Return the [x, y] coordinate for the center point of the cell that contains the specified text.  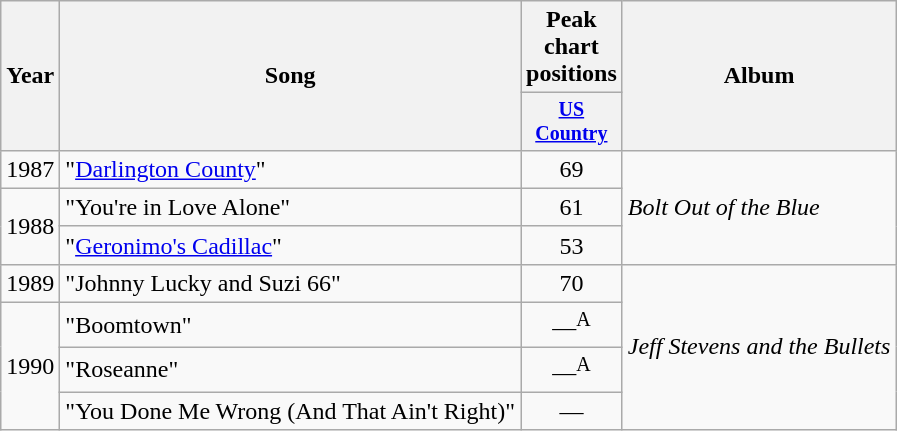
1988 [30, 226]
"Geronimo's Cadillac" [290, 245]
Song [290, 76]
1987 [30, 169]
"You Done Me Wrong (And That Ain't Right)" [290, 411]
69 [571, 169]
1990 [30, 366]
"You're in Love Alone" [290, 207]
"Roseanne" [290, 370]
— [571, 411]
Peak chart positions [571, 47]
Jeff Stevens and the Bullets [759, 346]
"Johnny Lucky and Suzi 66" [290, 283]
1989 [30, 283]
70 [571, 283]
Year [30, 76]
Album [759, 76]
53 [571, 245]
61 [571, 207]
"Darlington County" [290, 169]
"Boomtown" [290, 326]
US Country [571, 122]
Bolt Out of the Blue [759, 207]
